Search for the cell housing the specified text and yield its [x, y] center coordinate. 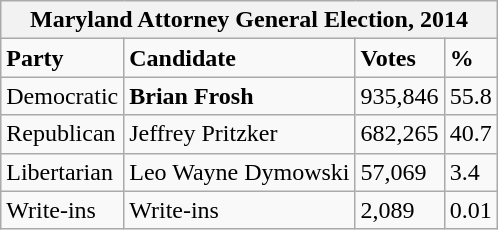
682,265 [400, 134]
Brian Frosh [240, 96]
Republican [62, 134]
Jeffrey Pritzker [240, 134]
55.8 [470, 96]
% [470, 58]
Party [62, 58]
Maryland Attorney General Election, 2014 [249, 20]
Votes [400, 58]
Candidate [240, 58]
40.7 [470, 134]
Libertarian [62, 172]
Leo Wayne Dymowski [240, 172]
Democratic [62, 96]
57,069 [400, 172]
3.4 [470, 172]
0.01 [470, 210]
935,846 [400, 96]
2,089 [400, 210]
